Pinpoint the cell where the given text exists, returning its (x, y) midpoint coordinate. 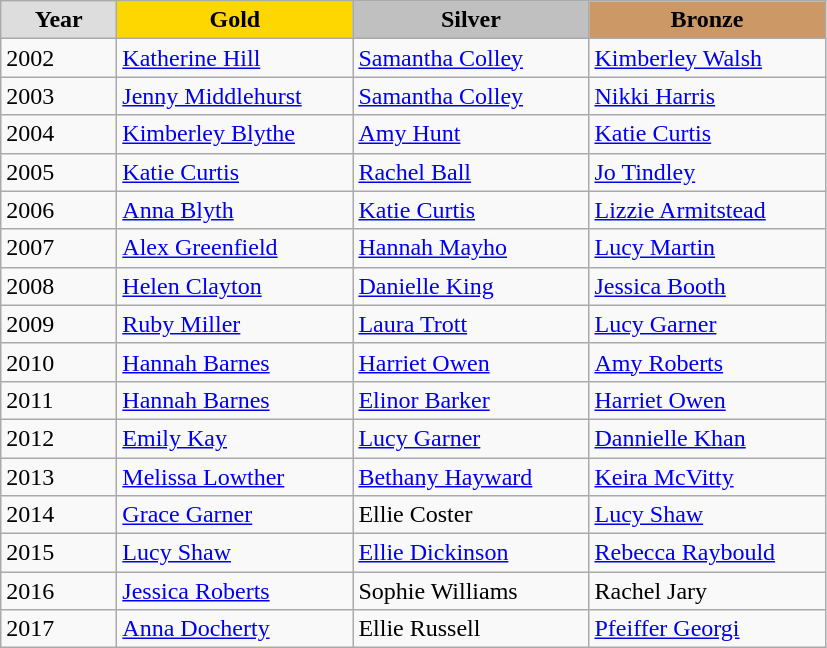
Hannah Mayho (471, 248)
2005 (59, 172)
Danielle King (471, 286)
2002 (59, 58)
Katherine Hill (235, 58)
2010 (59, 362)
Keira McVitty (707, 477)
2008 (59, 286)
Rachel Ball (471, 172)
2007 (59, 248)
Emily Kay (235, 438)
Year (59, 20)
Ellie Russell (471, 629)
Dannielle Khan (707, 438)
Kimberley Blythe (235, 134)
2017 (59, 629)
Amy Roberts (707, 362)
2006 (59, 210)
Alex Greenfield (235, 248)
Bethany Hayward (471, 477)
Anna Docherty (235, 629)
Lizzie Armitstead (707, 210)
Jessica Roberts (235, 591)
Jo Tindley (707, 172)
Anna Blyth (235, 210)
Pfeiffer Georgi (707, 629)
Rebecca Raybould (707, 553)
Gold (235, 20)
Rachel Jary (707, 591)
2012 (59, 438)
2004 (59, 134)
Ruby Miller (235, 324)
Amy Hunt (471, 134)
2013 (59, 477)
2009 (59, 324)
Melissa Lowther (235, 477)
Lucy Martin (707, 248)
Jessica Booth (707, 286)
Grace Garner (235, 515)
Jenny Middlehurst (235, 96)
2015 (59, 553)
2003 (59, 96)
Nikki Harris (707, 96)
Laura Trott (471, 324)
2011 (59, 400)
2016 (59, 591)
Elinor Barker (471, 400)
Bronze (707, 20)
Kimberley Walsh (707, 58)
2014 (59, 515)
Ellie Dickinson (471, 553)
Ellie Coster (471, 515)
Helen Clayton (235, 286)
Silver (471, 20)
Sophie Williams (471, 591)
